Detect which cell encompasses the target text, then output its [x, y] center coordinate. 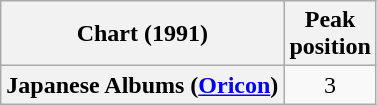
Japanese Albums (Oricon) [142, 85]
3 [330, 85]
Peak position [330, 34]
Chart (1991) [142, 34]
